Locate the cell with the specified text and output its (X, Y) center coordinate. 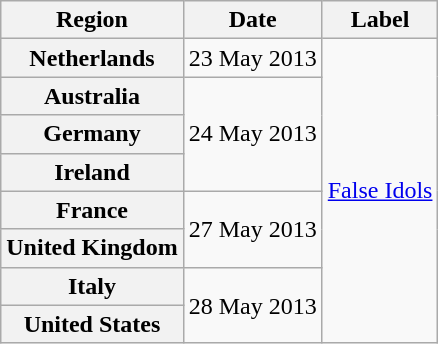
Germany (92, 134)
23 May 2013 (252, 58)
Italy (92, 286)
France (92, 210)
Netherlands (92, 58)
27 May 2013 (252, 229)
United States (92, 324)
Australia (92, 96)
United Kingdom (92, 248)
Date (252, 20)
Region (92, 20)
Ireland (92, 172)
False Idols (380, 191)
28 May 2013 (252, 305)
Label (380, 20)
24 May 2013 (252, 134)
